From the cell containing the given text, extract its center point as [X, Y] coordinate. 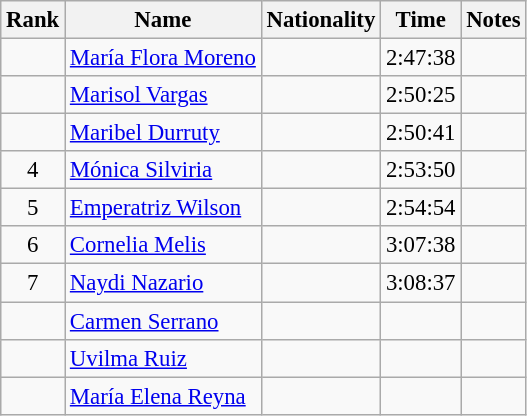
2:54:54 [421, 208]
Mónica Silviria [164, 170]
Name [164, 20]
Time [421, 20]
5 [33, 208]
6 [33, 245]
María Flora Moreno [164, 58]
Emperatriz Wilson [164, 208]
Notes [494, 20]
3:07:38 [421, 245]
Uvilma Ruiz [164, 358]
2:53:50 [421, 170]
Marisol Vargas [164, 95]
Naydi Nazario [164, 283]
2:50:25 [421, 95]
7 [33, 283]
2:47:38 [421, 58]
3:08:37 [421, 283]
Rank [33, 20]
Carmen Serrano [164, 321]
Nationality [320, 20]
Cornelia Melis [164, 245]
Maribel Durruty [164, 133]
María Elena Reyna [164, 396]
4 [33, 170]
2:50:41 [421, 133]
